Pinpoint the cell where the given text exists, returning its [X, Y] midpoint coordinate. 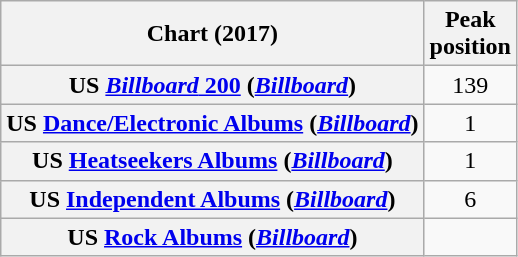
US Dance/Electronic Albums (Billboard) [212, 123]
US Independent Albums (Billboard) [212, 199]
US Heatseekers Albums (Billboard) [212, 161]
Peakposition [470, 34]
6 [470, 199]
US Rock Albums (Billboard) [212, 237]
139 [470, 85]
US Billboard 200 (Billboard) [212, 85]
Chart (2017) [212, 34]
